Find where the given text appears and provide that cell's center as [X, Y] coordinate. 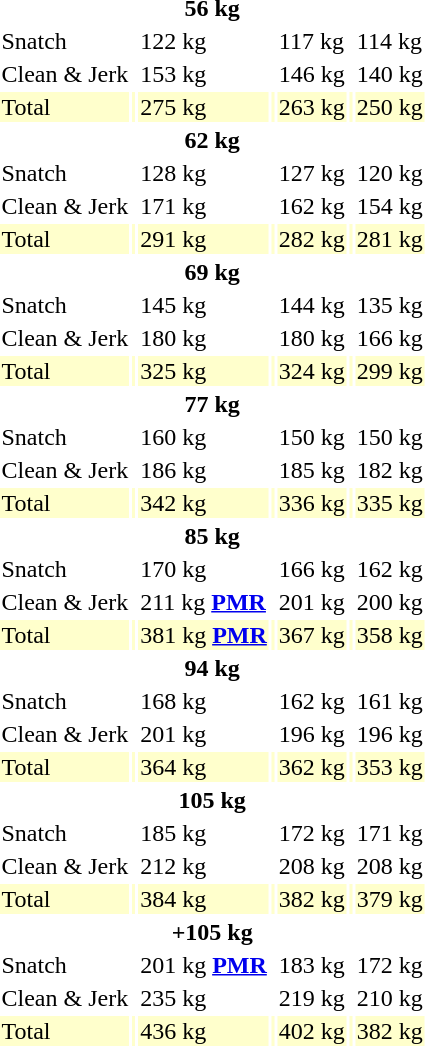
324 kg [312, 371]
402 kg [312, 1031]
384 kg [204, 899]
362 kg [312, 767]
250 kg [390, 107]
325 kg [204, 371]
105 kg [212, 800]
291 kg [204, 239]
263 kg [312, 107]
281 kg [390, 239]
120 kg [390, 173]
211 kg PMR [204, 602]
367 kg [312, 635]
117 kg [312, 41]
140 kg [390, 74]
235 kg [204, 998]
379 kg [390, 899]
168 kg [204, 701]
135 kg [390, 305]
200 kg [390, 602]
154 kg [390, 206]
212 kg [204, 866]
335 kg [390, 503]
219 kg [312, 998]
358 kg [390, 635]
62 kg [212, 140]
275 kg [204, 107]
146 kg [312, 74]
282 kg [312, 239]
353 kg [390, 767]
186 kg [204, 470]
85 kg [212, 536]
114 kg [390, 41]
77 kg [212, 404]
153 kg [204, 74]
381 kg PMR [204, 635]
94 kg [212, 668]
364 kg [204, 767]
128 kg [204, 173]
122 kg [204, 41]
183 kg [312, 965]
161 kg [390, 701]
299 kg [390, 371]
144 kg [312, 305]
69 kg [212, 272]
170 kg [204, 569]
210 kg [390, 998]
201 kg PMR [204, 965]
182 kg [390, 470]
+105 kg [212, 932]
127 kg [312, 173]
160 kg [204, 437]
342 kg [204, 503]
145 kg [204, 305]
436 kg [204, 1031]
336 kg [312, 503]
